Return the (x, y) coordinate for the center point of the cell that contains the specified text.  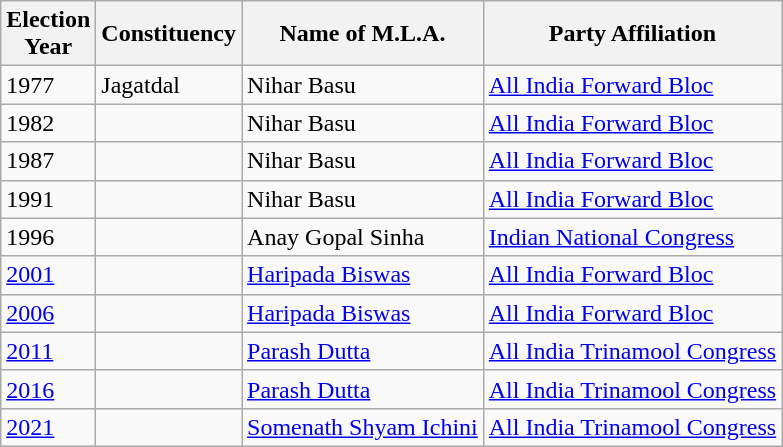
Somenath Shyam Ichini (363, 427)
2006 (48, 313)
2016 (48, 389)
Anay Gopal Sinha (363, 237)
1977 (48, 85)
1991 (48, 199)
Name of M.L.A. (363, 34)
Indian National Congress (632, 237)
Constituency (169, 34)
1996 (48, 237)
Party Affiliation (632, 34)
Jagatdal (169, 85)
2001 (48, 275)
Election Year (48, 34)
2011 (48, 351)
1982 (48, 123)
2021 (48, 427)
1987 (48, 161)
